Output the (X, Y) coordinate of the center of the cell containing the given text.  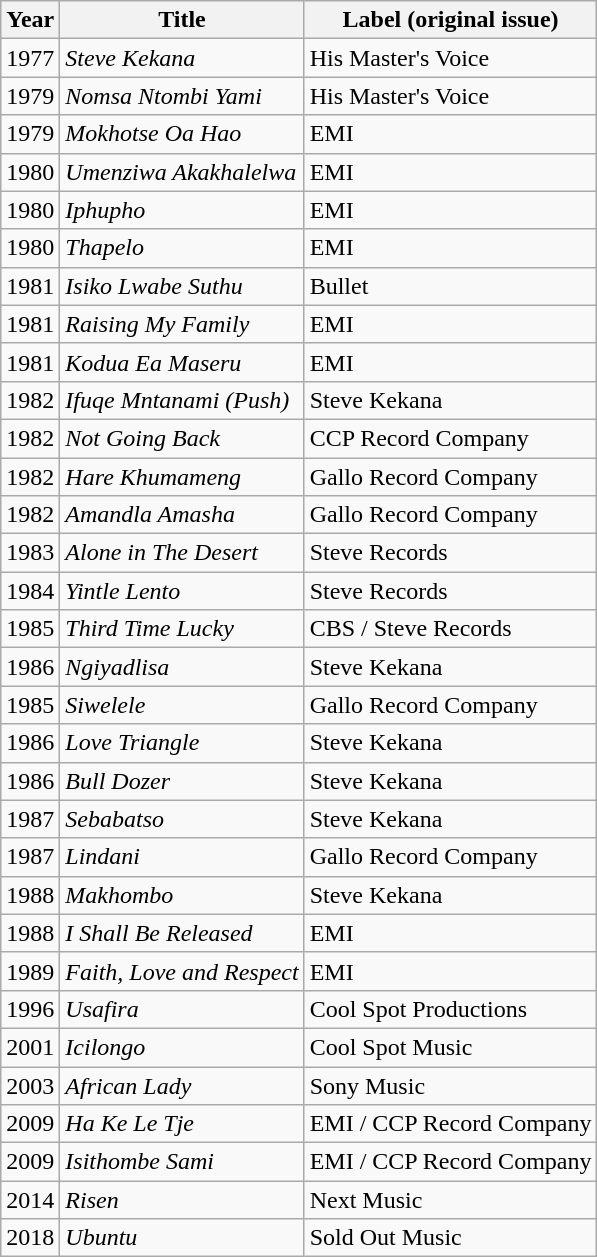
Iphupho (182, 210)
Amandla Amasha (182, 515)
Umenziwa Akakhalelwa (182, 172)
Title (182, 20)
Bullet (450, 286)
Ha Ke Le Tje (182, 1124)
2003 (30, 1085)
2018 (30, 1238)
CBS / Steve Records (450, 629)
1977 (30, 58)
Isiko Lwabe Suthu (182, 286)
Risen (182, 1200)
Siwelele (182, 705)
African Lady (182, 1085)
Alone in The Desert (182, 553)
Sony Music (450, 1085)
Year (30, 20)
Sebabatso (182, 819)
1983 (30, 553)
Ubuntu (182, 1238)
Mokhotse Oa Hao (182, 134)
2001 (30, 1047)
Cool Spot Productions (450, 1009)
Faith, Love and Respect (182, 971)
Label (original issue) (450, 20)
1996 (30, 1009)
Isithombe Sami (182, 1162)
1984 (30, 591)
Makhombo (182, 895)
2014 (30, 1200)
Raising My Family (182, 324)
Bull Dozer (182, 781)
Usafira (182, 1009)
Ngiyadlisa (182, 667)
Cool Spot Music (450, 1047)
Next Music (450, 1200)
CCP Record Company (450, 438)
Lindani (182, 857)
I Shall Be Released (182, 933)
Sold Out Music (450, 1238)
Thapelo (182, 248)
Third Time Lucky (182, 629)
Not Going Back (182, 438)
Nomsa Ntombi Yami (182, 96)
1989 (30, 971)
Hare Khumameng (182, 477)
Ifuqe Mntanami (Push) (182, 400)
Yintle Lento (182, 591)
Kodua Ea Maseru (182, 362)
Love Triangle (182, 743)
Icilongo (182, 1047)
